Determine the [X, Y] coordinate at the center of the cell enclosing the given text.  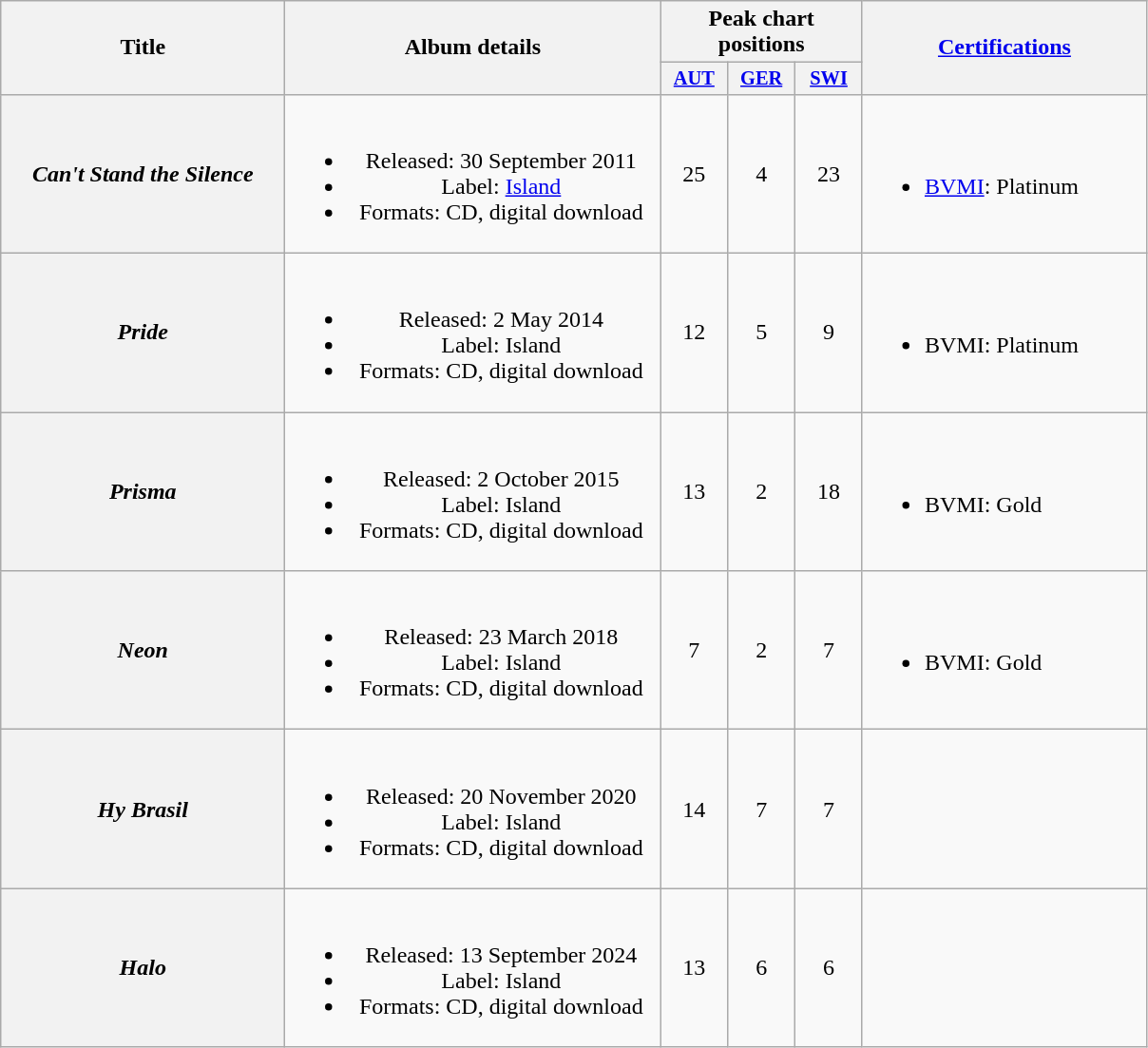
Released: 20 November 2020Label: IslandFormats: CD, digital download [473, 810]
9 [829, 333]
23 [829, 173]
5 [762, 333]
Peak chart positions [762, 32]
SWI [829, 79]
Title [143, 48]
GER [762, 79]
Album details [473, 48]
Halo [143, 967]
14 [694, 810]
Prisma [143, 492]
Released: 30 September 2011Label: IslandFormats: CD, digital download [473, 173]
25 [694, 173]
Neon [143, 650]
Can't Stand the Silence [143, 173]
Released: 2 October 2015Label: IslandFormats: CD, digital download [473, 492]
4 [762, 173]
Released: 2 May 2014Label: IslandFormats: CD, digital download [473, 333]
Certifications [1004, 48]
AUT [694, 79]
18 [829, 492]
Pride [143, 333]
Released: 13 September 2024Label: IslandFormats: CD, digital download [473, 967]
12 [694, 333]
Released: 23 March 2018Label: IslandFormats: CD, digital download [473, 650]
Hy Brasil [143, 810]
